Determine the (X, Y) coordinate at the center of the cell enclosing the given text.  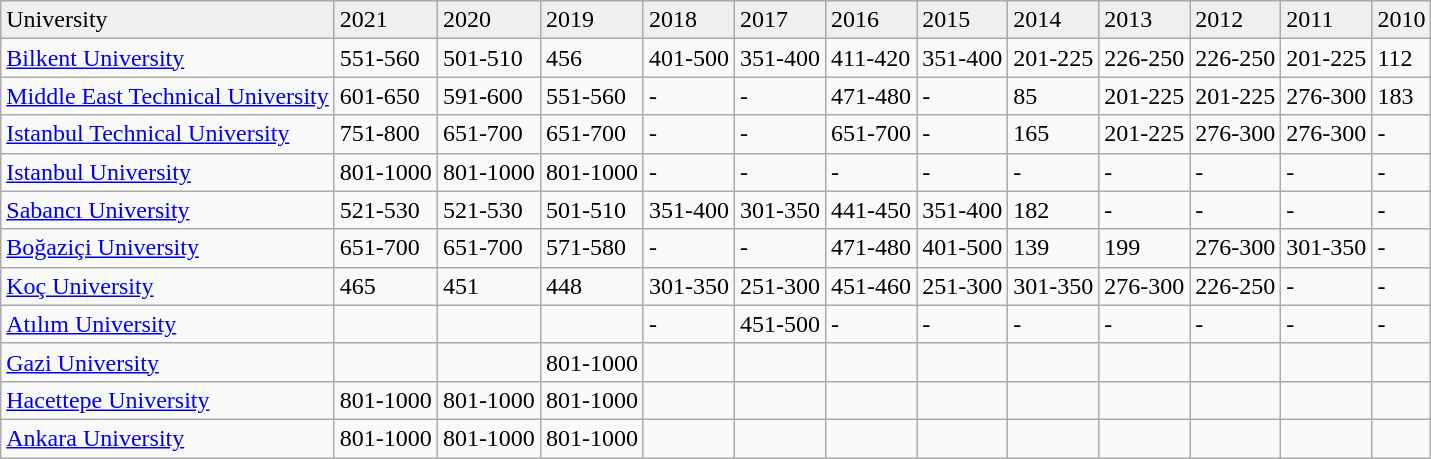
591-600 (488, 96)
Istanbul University (168, 172)
2010 (1402, 20)
2020 (488, 20)
Gazi University (168, 362)
2018 (688, 20)
2012 (1236, 20)
Istanbul Technical University (168, 134)
2015 (962, 20)
456 (592, 58)
Bilkent University (168, 58)
Ankara University (168, 438)
Middle East Technical University (168, 96)
2017 (780, 20)
183 (1402, 96)
571-580 (592, 248)
165 (1054, 134)
182 (1054, 210)
Hacettepe University (168, 400)
2011 (1326, 20)
Atılım University (168, 324)
Koç University (168, 286)
751-800 (386, 134)
2021 (386, 20)
Boğaziçi University (168, 248)
451 (488, 286)
2019 (592, 20)
451-500 (780, 324)
2014 (1054, 20)
601-650 (386, 96)
199 (1144, 248)
139 (1054, 248)
411-420 (872, 58)
Sabancı University (168, 210)
85 (1054, 96)
112 (1402, 58)
465 (386, 286)
University (168, 20)
441-450 (872, 210)
451-460 (872, 286)
2013 (1144, 20)
448 (592, 286)
2016 (872, 20)
